Find where the given text appears and provide that cell's center as (x, y) coordinate. 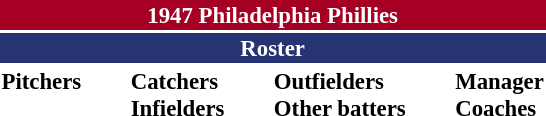
Roster (272, 48)
1947 Philadelphia Phillies (272, 15)
